Return the [X, Y] coordinate for the center point of the cell that contains the specified text.  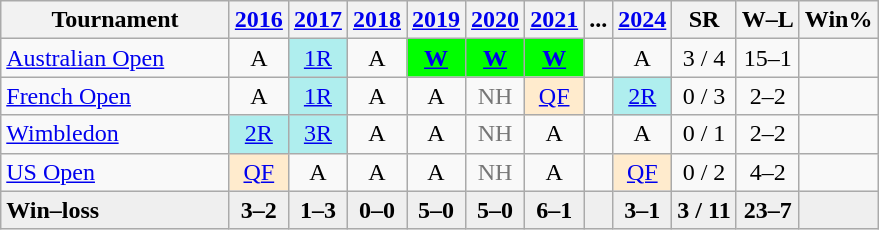
SR [704, 20]
Win% [838, 20]
3–2 [258, 210]
French Open [116, 96]
2018 [376, 20]
Tournament [116, 20]
3 / 4 [704, 58]
Australian Open [116, 58]
3R [318, 134]
1–3 [318, 210]
0–0 [376, 210]
2021 [554, 20]
2019 [436, 20]
Win–loss [116, 210]
6–1 [554, 210]
US Open [116, 172]
2024 [642, 20]
Wimbledon [116, 134]
3–1 [642, 210]
0 / 3 [704, 96]
4–2 [768, 172]
15–1 [768, 58]
2016 [258, 20]
0 / 1 [704, 134]
0 / 2 [704, 172]
3 / 11 [704, 210]
W–L [768, 20]
2017 [318, 20]
23–7 [768, 210]
2020 [496, 20]
... [598, 20]
